Search for the cell housing the specified text and yield its (X, Y) center coordinate. 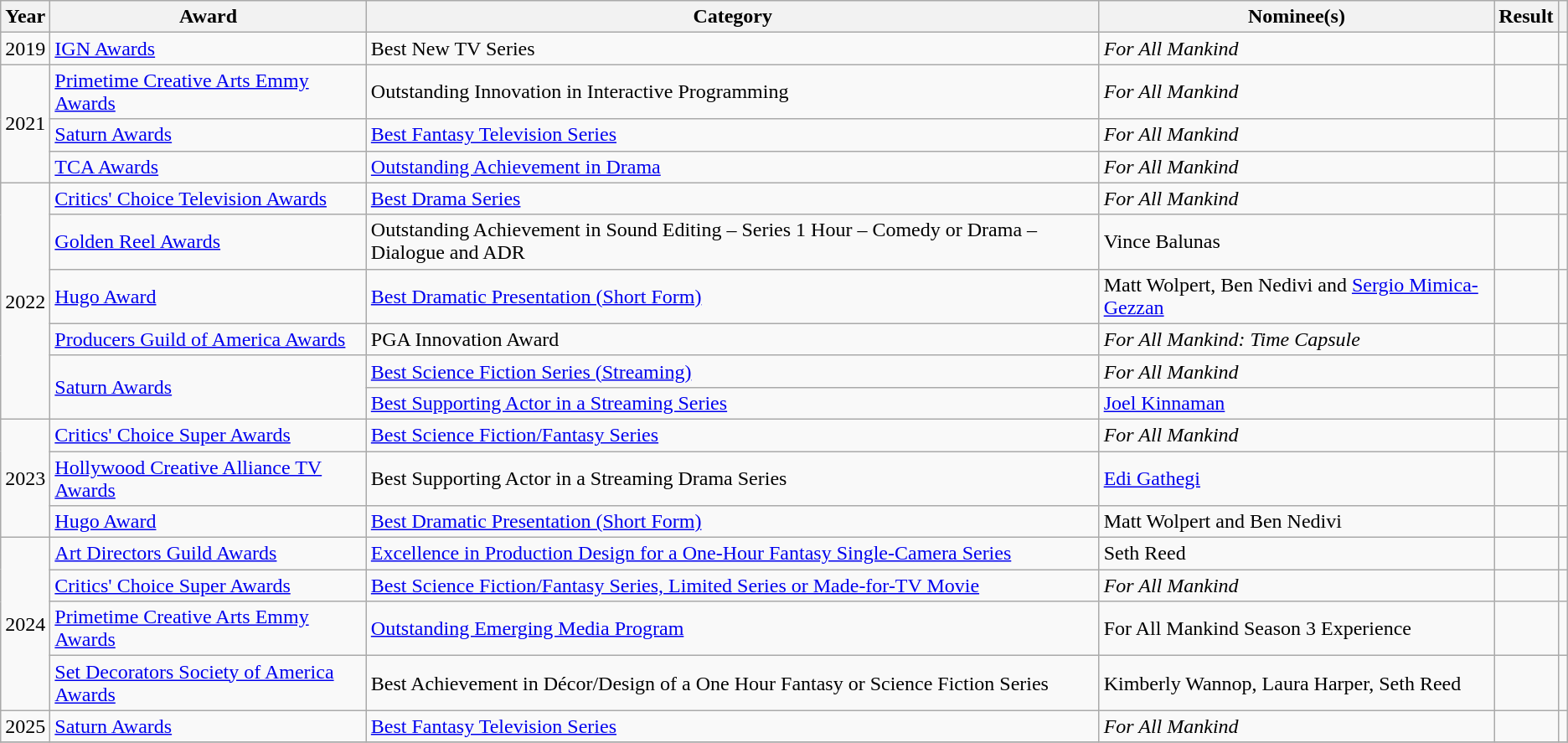
Kimberly Wannop, Laura Harper, Seth Reed (1297, 684)
2021 (25, 124)
Best Drama Series (732, 199)
Edi Gathegi (1297, 477)
Vince Balunas (1297, 241)
Best Science Fiction/Fantasy Series, Limited Series or Made-for-TV Movie (732, 586)
Best Supporting Actor in a Streaming Series (732, 403)
Excellence in Production Design for a One-Hour Fantasy Single-Camera Series (732, 554)
Producers Guild of America Awards (208, 339)
Matt Wolpert, Ben Nedivi and Sergio Mimica-Gezzan (1297, 297)
Joel Kinnaman (1297, 403)
Golden Reel Awards (208, 241)
Best Achievement in Décor/Design of a One Hour Fantasy or Science Fiction Series (732, 684)
Art Directors Guild Awards (208, 554)
Seth Reed (1297, 554)
Best Science Fiction Series (Streaming) (732, 371)
Set Decorators Society of America Awards (208, 684)
Nominee(s) (1297, 17)
2024 (25, 624)
Hollywood Creative Alliance TV Awards (208, 477)
PGA Innovation Award (732, 339)
2025 (25, 726)
Outstanding Innovation in Interactive Programming (732, 92)
TCA Awards (208, 167)
Outstanding Emerging Media Program (732, 628)
Best New TV Series (732, 49)
2022 (25, 301)
2023 (25, 477)
Best Supporting Actor in a Streaming Drama Series (732, 477)
IGN Awards (208, 49)
For All Mankind Season 3 Experience (1297, 628)
2019 (25, 49)
For All Mankind: Time Capsule (1297, 339)
Award (208, 17)
Outstanding Achievement in Sound Editing – Series 1 Hour – Comedy or Drama – Dialogue and ADR (732, 241)
Critics' Choice Television Awards (208, 199)
Outstanding Achievement in Drama (732, 167)
Result (1526, 17)
Category (732, 17)
Year (25, 17)
Matt Wolpert and Ben Nedivi (1297, 522)
Best Science Fiction/Fantasy Series (732, 435)
